Return (X, Y) of the center of cell containing provided text 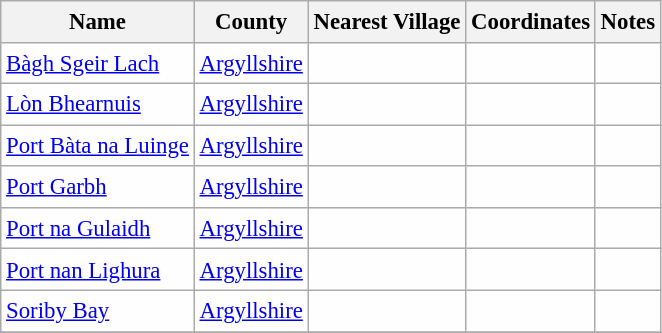
Port Garbh (98, 186)
Name (98, 22)
Lòn Bhearnuis (98, 104)
Nearest Village (387, 22)
Notes (628, 22)
Soriby Bay (98, 312)
Port Bàta na Luinge (98, 146)
Bàgh Sgeir Lach (98, 62)
County (251, 22)
Coordinates (531, 22)
Port na Gulaidh (98, 228)
Port nan Lighura (98, 270)
